Return the [x, y] coordinate for the center point of the cell that contains the specified text.  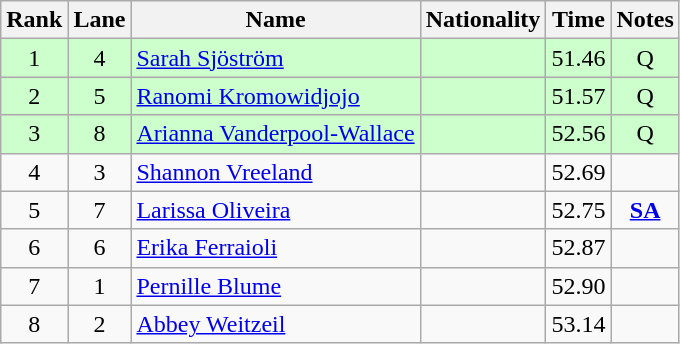
Rank [34, 20]
52.75 [578, 210]
SA [645, 210]
51.46 [578, 58]
53.14 [578, 324]
Ranomi Kromowidjojo [276, 96]
52.87 [578, 248]
Larissa Oliveira [276, 210]
Abbey Weitzeil [276, 324]
Pernille Blume [276, 286]
Name [276, 20]
51.57 [578, 96]
Sarah Sjöström [276, 58]
Time [578, 20]
Notes [645, 20]
52.69 [578, 172]
52.90 [578, 286]
Nationality [483, 20]
Lane [100, 20]
Shannon Vreeland [276, 172]
52.56 [578, 134]
Erika Ferraioli [276, 248]
Arianna Vanderpool-Wallace [276, 134]
